For the text-containing cell, return its midpoint in [X, Y] coordinate format. 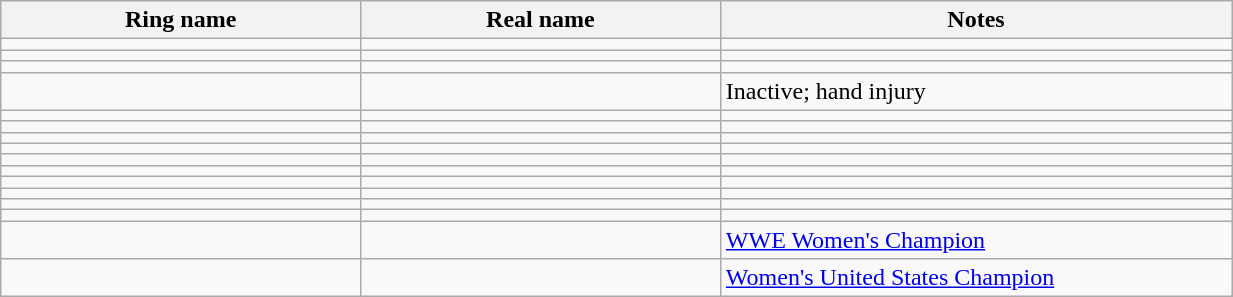
Women's United States Champion [976, 278]
Notes [976, 20]
Inactive; hand injury [976, 91]
Ring name [181, 20]
Real name [541, 20]
WWE Women's Champion [976, 240]
